Output the [x, y] coordinate of the center of the cell containing the given text.  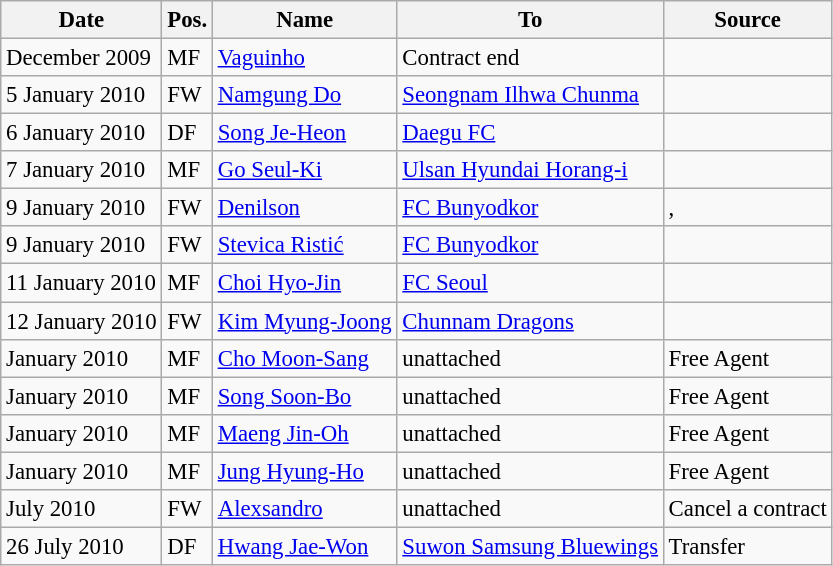
Cancel a contract [748, 509]
Song Je-Heon [304, 133]
To [530, 20]
26 July 2010 [82, 546]
Chunnam Dragons [530, 321]
Cho Moon-Sang [304, 358]
Transfer [748, 546]
Date [82, 20]
Go Seul-Ki [304, 170]
Kim Myung-Joong [304, 321]
5 January 2010 [82, 95]
11 January 2010 [82, 283]
Seongnam Ilhwa Chunma [530, 95]
12 January 2010 [82, 321]
Alexsandro [304, 509]
Vaguinho [304, 58]
Hwang Jae-Won [304, 546]
Daegu FC [530, 133]
7 January 2010 [82, 170]
Choi Hyo-Jin [304, 283]
Name [304, 20]
Contract end [530, 58]
Maeng Jin-Oh [304, 433]
Ulsan Hyundai Horang-i [530, 170]
July 2010 [82, 509]
Pos. [187, 20]
Source [748, 20]
Denilson [304, 208]
Jung Hyung-Ho [304, 471]
Song Soon-Bo [304, 396]
Suwon Samsung Bluewings [530, 546]
Stevica Ristić [304, 245]
6 January 2010 [82, 133]
December 2009 [82, 58]
, [748, 208]
Namgung Do [304, 95]
FC Seoul [530, 283]
